Return (X, Y) of the center of cell containing provided text 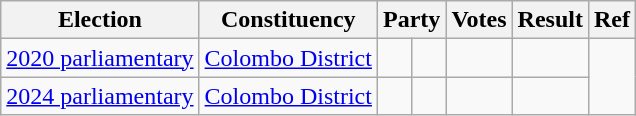
2020 parliamentary (100, 58)
Result (550, 20)
Constituency (288, 20)
Party (411, 20)
Election (100, 20)
Votes (479, 20)
Ref (612, 20)
2024 parliamentary (100, 96)
